Provide the [X, Y] coordinate of the cell's center where the given text is located.  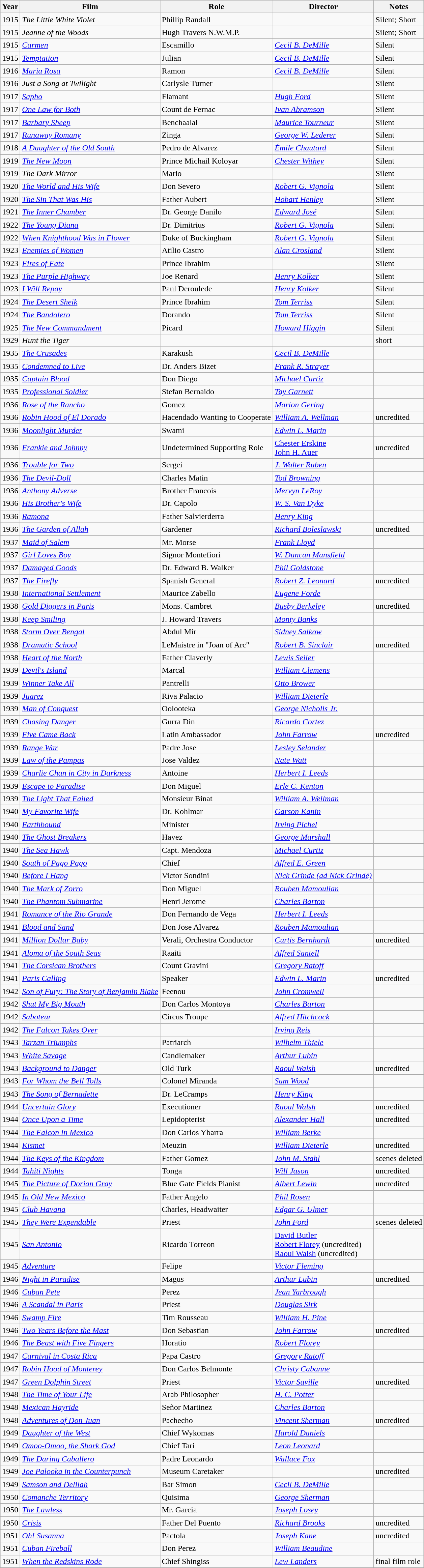
The Corsican Brothers [90, 965]
Range War [90, 747]
Ramon [217, 71]
Robin Hood of Monterey [90, 1369]
Phil Rosen [323, 1197]
Mervyn LeRoy [323, 491]
Dr. Dimitrius [217, 225]
Father Angelo [217, 1197]
H. C. Potter [323, 1394]
Storm Over Bengal [90, 632]
Jeanne of the Woods [90, 32]
Sam Wood [323, 1081]
Professional Soldier [90, 392]
Bar Simon [217, 1484]
Girl Loves Boy [90, 555]
Harold Daniels [323, 1433]
Julian [217, 58]
Patriarch [217, 1043]
George Marshall [323, 837]
Oh! Susanna [90, 1536]
Blood and Sand [90, 927]
Nick Grinde (ad Nick Grindé) [323, 876]
The Purple Highway [90, 276]
The Falcon in Mexico [90, 1132]
Condemned to Live [90, 366]
The Beast with Five Fingers [90, 1343]
Havez [217, 837]
Chasing Danger [90, 722]
Alfred Santell [323, 953]
W. Duncan Mansfield [323, 555]
Kismet [90, 1145]
Erle C. Kenton [323, 786]
Ricardo Cortez [323, 722]
Alexander Hall [323, 1120]
Romance of the Rio Grande [90, 914]
Uncertain Glory [90, 1107]
Ricardo Torreon [217, 1244]
Joe Palooka in the Counterpunch [90, 1472]
Alfred E. Green [323, 863]
Temptation [90, 58]
Antoine [217, 773]
Howard Higgin [323, 327]
Carlysle Turner [217, 84]
Mario [217, 174]
International Settlement [90, 593]
The Falcon Takes Over [90, 1030]
Vincent Sherman [323, 1420]
Curtis Bernhardt [323, 940]
The Keys of the Kingdom [90, 1158]
The Mark of Zorro [90, 889]
Abdul Mir [217, 632]
Tarzan Triumphs [90, 1043]
Paul Deroulede [217, 289]
Daughter of the West [90, 1433]
Night in Paradise [90, 1279]
Hobart Henley [323, 199]
Robert Z. Leonard [323, 580]
The Desert Sheik [90, 302]
Mexican Hayride [90, 1407]
Hugh Travers N.W.M.P. [217, 32]
Pachecho [217, 1420]
Don Perez [217, 1548]
short [399, 340]
Dr. LeCramps [217, 1094]
Atilio Castro [217, 251]
Stefan Bernaido [217, 392]
1921 [10, 212]
Dr. Anders Bizet [217, 366]
Victor Saville [323, 1382]
San Antonio [90, 1244]
Don Carlos Ybarra [217, 1132]
Chief [217, 863]
A Scandal in Paris [90, 1305]
Chief Tari [217, 1446]
Dr. Edward B. Walker [217, 568]
Jose Valdez [217, 760]
Wallace Fox [323, 1459]
John M. Stahl [323, 1158]
Notes [399, 7]
LeMaistre in "Joan of Arc" [217, 645]
Eugene Forde [323, 593]
Joe Renard [217, 276]
Juarez [90, 696]
Dramatic School [90, 645]
Count de Fernac [217, 109]
Frankie and Johnny [90, 448]
Edward José [323, 212]
Role [217, 7]
William Beaudine [323, 1548]
Nate Watt [323, 760]
Once Upon a Time [90, 1120]
Arab Philosopher [217, 1394]
My Favorite Wife [90, 812]
In Old New Mexico [90, 1197]
The Lawless [90, 1510]
Charles, Headwaiter [217, 1210]
Robin Hood of El Dorado [90, 417]
Speaker [217, 978]
Million Dollar Baby [90, 940]
The Firefly [90, 580]
Saboteur [90, 1017]
When the Redskins Rode [90, 1561]
Richard Boleslawski [323, 529]
Sidney Salkow [323, 632]
Tim Rousseau [217, 1317]
Flamant [217, 96]
Law of the Pampas [90, 760]
Barbary Sheep [90, 122]
Alan Crosland [323, 251]
Tod Browning [323, 478]
Chester Withey [323, 161]
Hunt the Tiger [90, 340]
Tahiti Nights [90, 1171]
Lesley Selander [323, 747]
Gomez [217, 405]
South of Pago Pago [90, 863]
Capt. Mendoza [217, 850]
Karakush [217, 353]
Winner Take All [90, 683]
Quisima [217, 1497]
Father Gomez [217, 1158]
Chief Wykomas [217, 1433]
Heart of the North [90, 658]
Year [10, 7]
Monsieur Binat [217, 799]
Moonlight Murder [90, 430]
Minister [217, 824]
Edgar G. Ulmer [323, 1210]
Omoo-Omoo, the Shark God [90, 1446]
Verali, Orchestra Conductor [217, 940]
Frank R. Strayer [323, 366]
Don Fernando de Vega [217, 914]
Father Aubert [217, 199]
Alfred Hitchcock [323, 1017]
Lew Landers [323, 1561]
Charlie Chan in City in Darkness [90, 773]
Comanche Territory [90, 1497]
Irving Pichel [323, 824]
Rose of the Rancho [90, 405]
Aloma of the South Seas [90, 953]
Robert Florey [323, 1343]
Phillip Randall [217, 20]
Father Claverly [217, 658]
Pantrelli [217, 683]
Tay Garnett [323, 392]
Will Jason [323, 1171]
John Ford [323, 1222]
The Daring Caballero [90, 1459]
Henri Jerome [217, 901]
His Brother's Wife [90, 503]
Don Carlos Belmonte [217, 1369]
The Little White Violet [90, 20]
Leon Leonard [323, 1446]
Man of Conquest [90, 709]
The Bandolero [90, 315]
The Garden of Allah [90, 529]
Gardener [217, 529]
Shut My Big Mouth [90, 1004]
Undetermined Supporting Role [217, 448]
Albert Lewin [323, 1184]
Señor Martinez [217, 1407]
Padre Jose [217, 747]
Enemies of Women [90, 251]
Mr. Morse [217, 542]
Don Severo [217, 186]
Ramona [90, 516]
Monty Banks [323, 619]
Hacendado Wanting to Cooperate [217, 417]
Garson Kanin [323, 812]
Executioner [217, 1107]
Meuzin [217, 1145]
Gold Diggers in Paris [90, 606]
The Young Diana [90, 225]
1929 [10, 340]
When Knighthood Was in Flower [90, 238]
Maurice Zabello [217, 593]
Trouble for Two [90, 465]
Magus [217, 1279]
W. S. Van Dyke [323, 503]
Marion Gering [323, 405]
Oolooteka [217, 709]
William H. Pine [323, 1317]
Gurra Din [217, 722]
Maurice Tourneur [323, 122]
They Were Expendable [90, 1222]
Samson and Delilah [90, 1484]
Adventures of Don Juan [90, 1420]
Prince Michail Koloyar [217, 161]
Victor Sondini [217, 876]
Circus Troupe [217, 1017]
Mons. Cambret [217, 606]
Carmen [90, 45]
Chester ErskineJohn H. Auer [323, 448]
Pactola [217, 1536]
Latin Ambassador [217, 734]
Joseph Kane [323, 1536]
One Law for Both [90, 109]
Swamp Fire [90, 1317]
The Song of Bernadette [90, 1094]
Sapho [90, 96]
Club Havana [90, 1210]
Busby Berkeley [323, 606]
The New Moon [90, 161]
The Sin That Was His [90, 199]
Don Sebastian [217, 1330]
The World and His Wife [90, 186]
Father Salvierderra [217, 516]
Pedro de Alvarez [217, 148]
Victor Fleming [323, 1266]
George Nicholls Jr. [323, 709]
Spanish General [217, 580]
Don Carlos Montoya [217, 1004]
Anthony Adverse [90, 491]
Charles Matin [217, 478]
Crisis [90, 1523]
Lepidopterist [217, 1120]
Irving Reis [323, 1030]
Otto Brower [323, 683]
Old Turk [217, 1068]
Colonel Miranda [217, 1081]
For Whom the Bell Tolls [90, 1081]
J. Howard Travers [217, 619]
Riva Palacio [217, 696]
Cuban Fireball [90, 1548]
Count Gravini [217, 965]
Feenou [217, 991]
Dorando [217, 315]
George Sherman [323, 1497]
Two Years Before the Mast [90, 1330]
The Phantom Submarine [90, 901]
Five Came Back [90, 734]
The Time of Your Life [90, 1394]
Zinga [217, 135]
Frank Lloyd [323, 542]
Fires of Fate [90, 263]
Father Del Puento [217, 1523]
Before I Hang [90, 876]
final film role [399, 1561]
Adventure [90, 1266]
The Crusades [90, 353]
Mr. Garcia [217, 1510]
Film [90, 7]
Son of Fury: The Story of Benjamin Blake [90, 991]
Raaiti [217, 953]
Padre Leonardo [217, 1459]
Christy Cabanne [323, 1369]
Horatio [217, 1343]
Joseph Losey [323, 1510]
The Devil-Doll [90, 478]
David ButlerRobert Florey (uncredited)Raoul Walsh (uncredited) [323, 1244]
Picard [217, 327]
Dr. Capolo [217, 503]
I Will Repay [90, 289]
Robert B. Sinclair [323, 645]
The Sea Hawk [90, 850]
Maid of Salem [90, 542]
White Savage [90, 1055]
Don Diego [217, 379]
Cuban Pete [90, 1292]
The New Commandment [90, 327]
Don Jose Alvarez [217, 927]
The Light That Failed [90, 799]
Phil Goldstone [323, 568]
The Ghost Breakers [90, 837]
William Clemens [323, 670]
Background to Danger [90, 1068]
The Dark Mirror [90, 174]
The Picture of Dorian Gray [90, 1184]
Jean Yarbrough [323, 1292]
Director [323, 7]
Duke of Buckingham [217, 238]
William Berke [323, 1132]
Just a Song at Twilight [90, 84]
Lewis Seiler [323, 658]
Candlemaker [217, 1055]
John Cromwell [323, 991]
Escape to Paradise [90, 786]
Runaway Romany [90, 135]
George W. Lederer [323, 135]
Damaged Goods [90, 568]
Papa Castro [217, 1356]
Ivan Abramson [323, 109]
Carnival in Costa Rica [90, 1356]
Benchaalal [217, 122]
Maria Rosa [90, 71]
Dr. Kohlmar [217, 812]
A Daughter of the Old South [90, 148]
Captain Blood [90, 379]
Signor Montefiori [217, 555]
Chief Shingiss [217, 1561]
Museum Caretaker [217, 1472]
Richard Brooks [323, 1523]
Escamillo [217, 45]
Marcal [217, 670]
Tonga [217, 1171]
Wilhelm Thiele [323, 1043]
Blue Gate Fields Pianist [217, 1184]
1918 [10, 148]
Hugh Ford [323, 96]
Green Dolphin Street [90, 1382]
Dr. George Danilo [217, 212]
Felipe [217, 1266]
Brother Francois [217, 491]
Earthbound [90, 824]
Keep Smiling [90, 619]
Émile Chautard [323, 148]
Paris Calling [90, 978]
Perez [217, 1292]
Sergei [217, 465]
Swami [217, 430]
The Inner Chamber [90, 212]
Douglas Sirk [323, 1305]
Devil's Island [90, 670]
1925 [10, 327]
J. Walter Ruben [323, 465]
